Identify which cell holds the provided text, then report its (x, y) central coordinate. 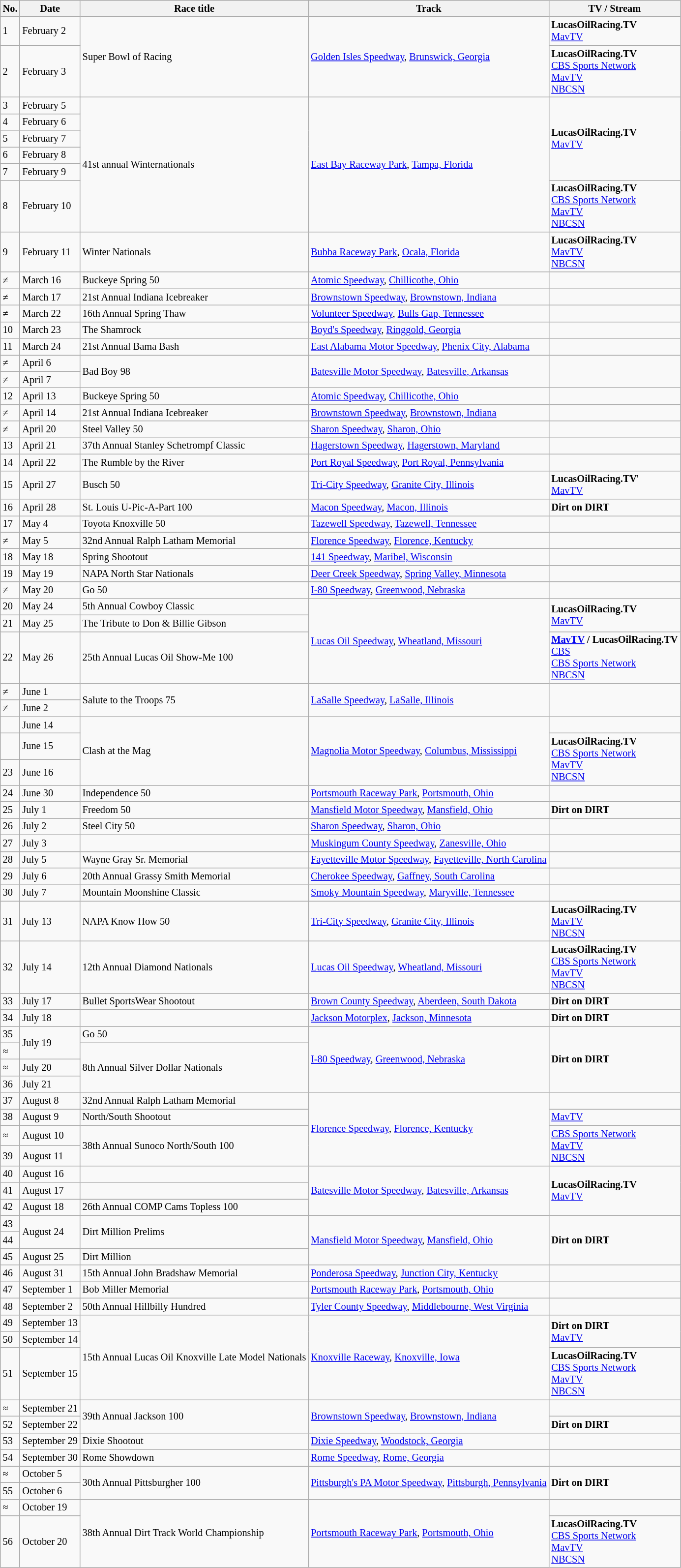
Deer Creek Speedway, Spring Valley, Minnesota (429, 573)
East Alabama Motor Speedway, Phenix City, Alabama (429, 347)
1 (10, 31)
Cherokee Speedway, Gaffney, South Carolina (429, 876)
February 8 (50, 155)
July 21 (50, 1084)
September 2 (50, 1306)
June 15 (50, 746)
15th Annual Lucas Oil Knoxville Late Model Nationals (194, 1357)
19 (10, 573)
Dirt on DIRTMavTV (615, 1331)
September 21 (50, 1408)
Golden Isles Speedway, Brunswick, Georgia (429, 57)
Toyota Knoxville 50 (194, 524)
Freedom 50 (194, 810)
June 2 (50, 708)
July 1 (50, 810)
April 13 (50, 396)
October 19 (50, 1508)
LucasOilRacing.TV'MavTV (615, 485)
The Shamrock (194, 330)
February 2 (50, 31)
February 5 (50, 105)
July 13 (50, 921)
55 (10, 1491)
May 20 (50, 590)
March 17 (50, 297)
Date (50, 8)
50th Annual Hillbilly Hundred (194, 1306)
April 27 (50, 485)
47 (10, 1290)
15 (10, 485)
6 (10, 155)
Port Royal Speedway, Port Royal, Pennsylvania (429, 462)
TV / Stream (615, 8)
11 (10, 347)
31 (10, 921)
54 (10, 1458)
16 (10, 507)
May 4 (50, 524)
32 (10, 967)
36 (10, 1084)
44 (10, 1240)
September 29 (50, 1441)
April 28 (50, 507)
August 17 (50, 1190)
March 23 (50, 330)
Bullet SportsWear Shootout (194, 1001)
25 (10, 810)
38 (10, 1117)
34 (10, 1018)
27 (10, 843)
12 (10, 396)
30th Annual Pittsburgher 100 (194, 1482)
13 (10, 446)
July 6 (50, 876)
March 16 (50, 280)
Muskingum County Speedway, Zanesville, Ohio (429, 843)
September 30 (50, 1458)
August 8 (50, 1101)
41st annual Winternationals (194, 164)
June 30 (50, 793)
28 (10, 860)
Fayetteville Motor Speedway, Fayetteville, North Carolina (429, 860)
18 (10, 557)
51 (10, 1374)
October 20 (50, 1541)
May 26 (50, 658)
8 (10, 206)
Rome Speedway, Rome, Georgia (429, 1458)
February 6 (50, 122)
North/South Shootout (194, 1117)
Steel Valley 50 (194, 429)
Brown County Speedway, Aberdeen, South Dakota (429, 1001)
Race title (194, 8)
Macon Speedway, Macon, Illinois (429, 507)
14 (10, 462)
July 19 (50, 1043)
37 (10, 1101)
35 (10, 1034)
October 6 (50, 1491)
Independence 50 (194, 793)
39 (10, 1156)
February 9 (50, 172)
Mountain Moonshine Classic (194, 893)
May 5 (50, 541)
The Rumble by the River (194, 462)
May 18 (50, 557)
Super Bowl of Racing (194, 57)
April 22 (50, 462)
10 (10, 330)
43 (10, 1224)
February 3 (50, 71)
NAPA Know How 50 (194, 921)
3 (10, 105)
April 21 (50, 446)
Track (429, 8)
Dirt Million (194, 1257)
Knoxville Raceway, Knoxville, Iowa (429, 1357)
40 (10, 1174)
July 17 (50, 1001)
Salute to the Troops 75 (194, 699)
5th Annual Cowboy Classic (194, 606)
February 7 (50, 139)
37th Annual Stanley Schetrompf Classic (194, 446)
July 18 (50, 1018)
July 20 (50, 1068)
June 14 (50, 725)
August 9 (50, 1117)
MavTV (615, 1117)
East Bay Raceway Park, Tampa, Florida (429, 164)
LaSalle Speedway, LaSalle, Illinois (429, 699)
21 (10, 623)
Spring Shootout (194, 557)
15th Annual John Bradshaw Memorial (194, 1273)
7 (10, 172)
17 (10, 524)
Dirt Million Prelims (194, 1232)
Bob Miller Memorial (194, 1290)
May 24 (50, 606)
Bad Boy 98 (194, 371)
56 (10, 1541)
April 7 (50, 380)
August 10 (50, 1135)
September 14 (50, 1339)
30 (10, 893)
May 25 (50, 623)
25th Annual Lucas Oil Show-Me 100 (194, 658)
26 (10, 826)
2 (10, 71)
Tyler County Speedway, Middlebourne, West Virginia (429, 1306)
No. (10, 8)
45 (10, 1257)
August 31 (50, 1273)
Winter Nationals (194, 252)
50 (10, 1339)
29 (10, 876)
The Tribute to Don & Billie Gibson (194, 623)
Volunteer Speedway, Bulls Gap, Tennessee (429, 313)
26th Annual COMP Cams Topless 100 (194, 1207)
July 5 (50, 860)
23 (10, 772)
April 20 (50, 429)
46 (10, 1273)
8th Annual Silver Dollar Nationals (194, 1067)
Busch 50 (194, 485)
Pittsburgh's PA Motor Speedway, Pittsburgh, Pennsylvania (429, 1482)
41 (10, 1190)
16th Annual Spring Thaw (194, 313)
38th Annual Sunoco North/South 100 (194, 1146)
July 2 (50, 826)
33 (10, 1001)
5 (10, 139)
August 18 (50, 1207)
Hagerstown Speedway, Hagerstown, Maryland (429, 446)
August 16 (50, 1174)
Bubba Raceway Park, Ocala, Florida (429, 252)
St. Louis U-Pic-A-Part 100 (194, 507)
October 5 (50, 1474)
September 13 (50, 1323)
June 16 (50, 772)
Dixie Shootout (194, 1441)
April 14 (50, 413)
Wayne Gray Sr. Memorial (194, 860)
July 3 (50, 843)
9 (10, 252)
MavTV / LucasOilRacing.TVCBSCBS Sports NetworkNBCSN (615, 658)
22 (10, 658)
53 (10, 1441)
Magnolia Motor Speedway, Columbus, Mississippi (429, 751)
Steel City 50 (194, 826)
Ponderosa Speedway, Junction City, Kentucky (429, 1273)
141 Speedway, Maribel, Wisconsin (429, 557)
May 19 (50, 573)
Tazewell Speedway, Tazewell, Tennessee (429, 524)
July 14 (50, 967)
August 25 (50, 1257)
Rome Showdown (194, 1458)
48 (10, 1306)
February 11 (50, 252)
38th Annual Dirt Track World Championship (194, 1534)
June 1 (50, 692)
49 (10, 1323)
February 10 (50, 206)
24 (10, 793)
August 24 (50, 1232)
Boyd's Speedway, Ringgold, Georgia (429, 330)
20th Annual Grassy Smith Memorial (194, 876)
Clash at the Mag (194, 751)
September 22 (50, 1424)
September 15 (50, 1374)
Jackson Motorplex, Jackson, Minnesota (429, 1018)
August 11 (50, 1156)
52 (10, 1424)
39th Annual Jackson 100 (194, 1417)
4 (10, 122)
21st Annual Bama Bash (194, 347)
Smoky Mountain Speedway, Maryville, Tennessee (429, 893)
March 22 (50, 313)
12th Annual Diamond Nationals (194, 967)
42 (10, 1207)
Dixie Speedway, Woodstock, Georgia (429, 1441)
20 (10, 606)
CBS Sports NetworkMavTVNBCSN (615, 1146)
NAPA North Star Nationals (194, 573)
September 1 (50, 1290)
July 7 (50, 893)
April 6 (50, 363)
March 24 (50, 347)
